Provide the (X, Y) coordinate of the cell's center where the given text is located.  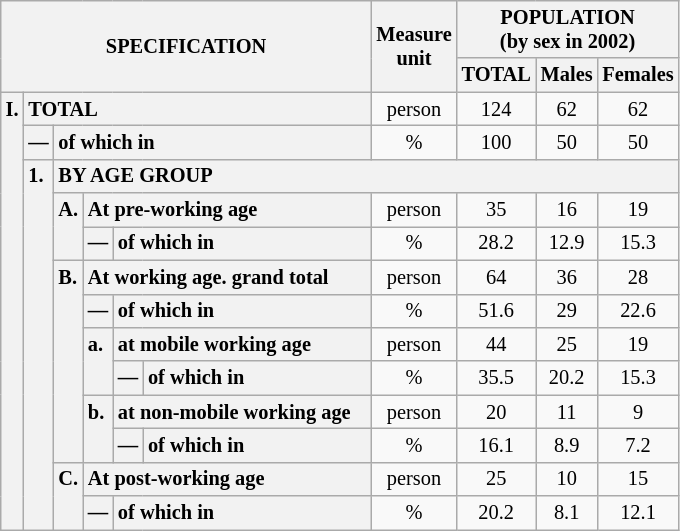
A. (68, 226)
12.9 (567, 243)
B. (68, 361)
44 (496, 344)
at mobile working age (242, 344)
BY AGE GROUP (366, 176)
29 (567, 311)
9 (638, 412)
Females (638, 75)
a. (98, 360)
POPULATION (by sex in 2002) (568, 29)
7.2 (638, 445)
at non-mobile working age (242, 412)
22.6 (638, 311)
28.2 (496, 243)
64 (496, 277)
1. (38, 344)
8.9 (567, 445)
35 (496, 210)
Males (567, 75)
C. (68, 496)
36 (567, 277)
10 (567, 479)
28 (638, 277)
12.1 (638, 513)
11 (567, 412)
20 (496, 412)
124 (496, 109)
At post-working age (227, 479)
b. (98, 428)
35.5 (496, 378)
16 (567, 210)
51.6 (496, 311)
I. (12, 311)
At working age. grand total (227, 277)
Measure unit (414, 46)
At pre-working age (227, 210)
100 (496, 142)
15 (638, 479)
SPECIFICATION (186, 46)
16.1 (496, 445)
8.1 (567, 513)
